Detect which cell encompasses the target text, then output its (x, y) center coordinate. 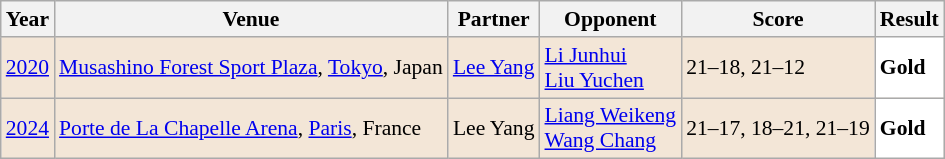
Porte de La Chapelle Arena, Paris, France (251, 128)
Partner (494, 19)
2020 (28, 68)
Musashino Forest Sport Plaza, Tokyo, Japan (251, 68)
Score (778, 19)
Venue (251, 19)
21–17, 18–21, 21–19 (778, 128)
Result (910, 19)
2024 (28, 128)
Opponent (610, 19)
Li Junhui Liu Yuchen (610, 68)
Liang Weikeng Wang Chang (610, 128)
21–18, 21–12 (778, 68)
Year (28, 19)
